Capture the cell that displays the provided text and extract its [X, Y] central coordinate. 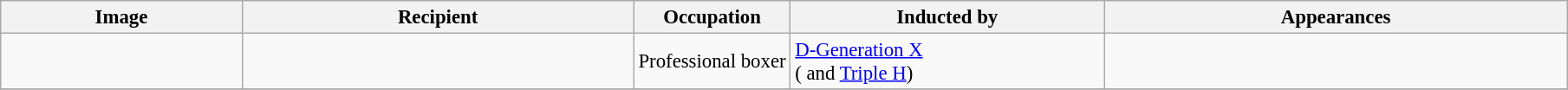
Occupation [712, 17]
Image [121, 17]
Inducted by [947, 17]
Professional boxer [712, 62]
Recipient [438, 17]
D-Generation X( and Triple H) [947, 62]
Appearances [1337, 17]
